Detect which cell encompasses the target text, then output its (x, y) center coordinate. 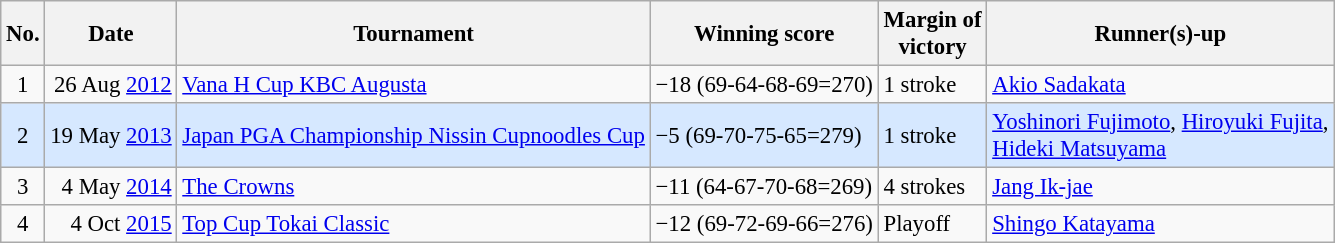
19 May 2013 (111, 136)
Shingo Katayama (1160, 224)
−5 (69-70-75-65=279) (764, 136)
4 May 2014 (111, 187)
Runner(s)-up (1160, 34)
−12 (69-72-69-66=276) (764, 224)
3 (23, 187)
2 (23, 136)
Vana H Cup KBC Augusta (414, 85)
−11 (64-67-70-68=269) (764, 187)
Yoshinori Fujimoto, Hiroyuki Fujita, Hideki Matsuyama (1160, 136)
−18 (69-64-68-69=270) (764, 85)
No. (23, 34)
4 Oct 2015 (111, 224)
Akio Sadakata (1160, 85)
1 (23, 85)
Top Cup Tokai Classic (414, 224)
Jang Ik-jae (1160, 187)
Date (111, 34)
Playoff (932, 224)
Margin ofvictory (932, 34)
26 Aug 2012 (111, 85)
4 (23, 224)
Tournament (414, 34)
4 strokes (932, 187)
Winning score (764, 34)
The Crowns (414, 187)
Japan PGA Championship Nissin Cupnoodles Cup (414, 136)
